Determine the [x, y] coordinate at the center of the cell enclosing the given text.  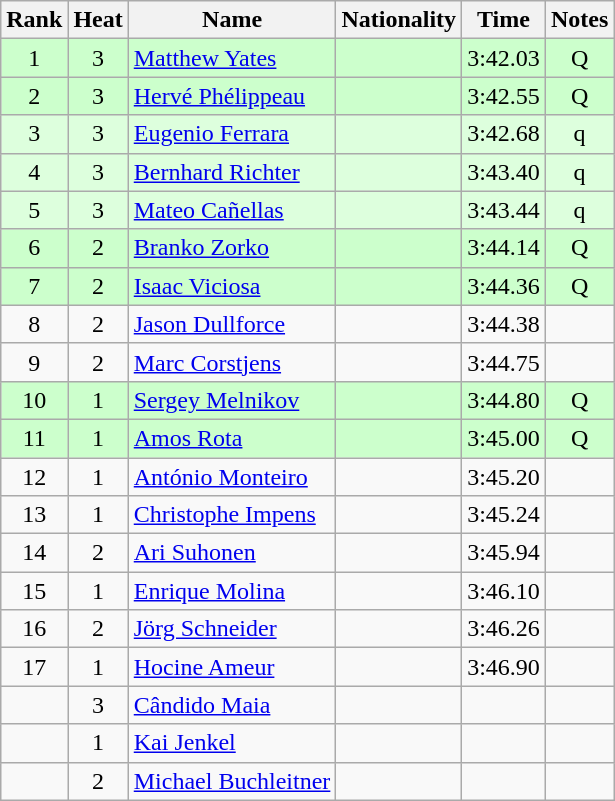
3:44.38 [504, 324]
Isaac Viciosa [232, 286]
Heat [98, 20]
8 [34, 324]
3:44.14 [504, 248]
Christophe Impens [232, 515]
Time [504, 20]
Jörg Schneider [232, 629]
Nationality [399, 20]
Eugenio Ferrara [232, 134]
3:45.24 [504, 515]
3:44.80 [504, 400]
3:45.94 [504, 553]
Notes [579, 20]
Marc Corstjens [232, 362]
17 [34, 667]
António Monteiro [232, 477]
10 [34, 400]
Branko Zorko [232, 248]
Sergey Melnikov [232, 400]
3:42.68 [504, 134]
Hervé Phélippeau [232, 96]
3:42.55 [504, 96]
3:43.44 [504, 210]
Jason Dullforce [232, 324]
3:45.20 [504, 477]
Enrique Molina [232, 591]
4 [34, 172]
3:46.10 [504, 591]
9 [34, 362]
5 [34, 210]
3:44.75 [504, 362]
11 [34, 438]
3:46.90 [504, 667]
Name [232, 20]
Kai Jenkel [232, 743]
Matthew Yates [232, 58]
3:44.36 [504, 286]
Amos Rota [232, 438]
12 [34, 477]
13 [34, 515]
3:42.03 [504, 58]
6 [34, 248]
3:46.26 [504, 629]
Rank [34, 20]
15 [34, 591]
Bernhard Richter [232, 172]
Cândido Maia [232, 705]
3:43.40 [504, 172]
Michael Buchleitner [232, 781]
16 [34, 629]
Hocine Ameur [232, 667]
7 [34, 286]
3:45.00 [504, 438]
Ari Suhonen [232, 553]
Mateo Cañellas [232, 210]
14 [34, 553]
